Capture the cell that displays the provided text and extract its (x, y) central coordinate. 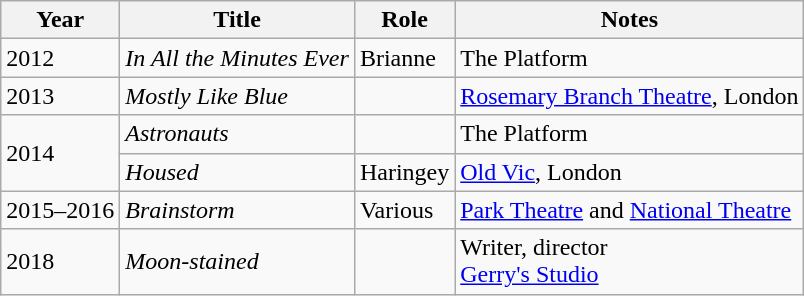
Park Theatre and National Theatre (630, 210)
2014 (60, 153)
Rosemary Branch Theatre, London (630, 96)
Title (238, 20)
Moon-stained (238, 262)
Astronauts (238, 134)
Various (404, 210)
Brianne (404, 58)
Haringey (404, 172)
2018 (60, 262)
Brainstorm (238, 210)
2012 (60, 58)
Mostly Like Blue (238, 96)
Notes (630, 20)
Writer, directorGerry's Studio (630, 262)
Old Vic, London (630, 172)
Role (404, 20)
Year (60, 20)
In All the Minutes Ever (238, 58)
2013 (60, 96)
2015–2016 (60, 210)
Housed (238, 172)
